Capture the cell that displays the provided text and extract its [x, y] central coordinate. 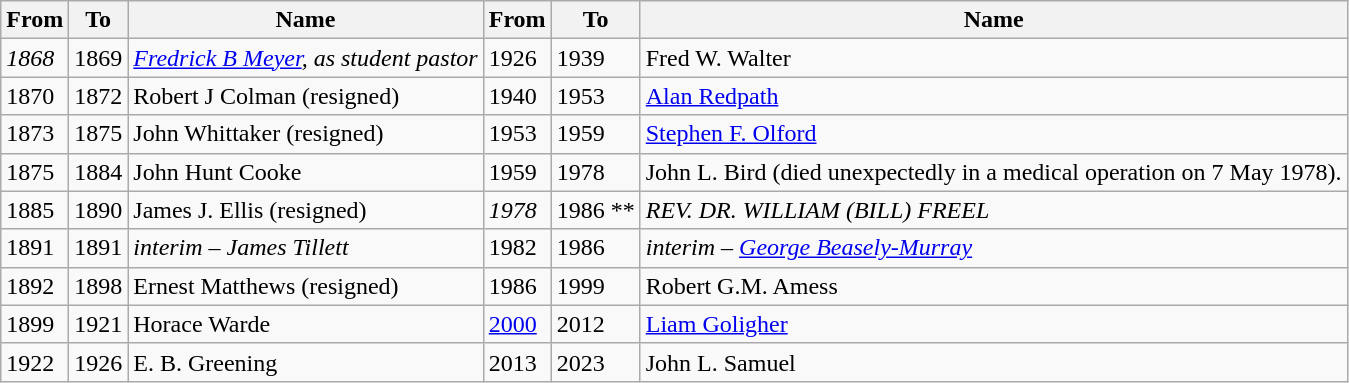
Robert G.M. Amess [994, 286]
E. B. Greening [306, 362]
1940 [517, 96]
John L. Samuel [994, 362]
1870 [35, 96]
1898 [98, 286]
1986 ** [596, 210]
interim – James Tillett [306, 248]
Ernest Matthews (resigned) [306, 286]
2012 [596, 324]
1885 [35, 210]
REV. DR. WILLIAM (BILL) FREEL [994, 210]
1884 [98, 172]
1872 [98, 96]
1939 [596, 58]
2023 [596, 362]
2000 [517, 324]
Alan Redpath [994, 96]
1921 [98, 324]
John Hunt Cooke [306, 172]
Robert J Colman (resigned) [306, 96]
John Whittaker (resigned) [306, 134]
2013 [517, 362]
1873 [35, 134]
1890 [98, 210]
Fredrick B Meyer, as student pastor [306, 58]
1899 [35, 324]
1999 [596, 286]
interim – George Beasely-Murray [994, 248]
1982 [517, 248]
Liam Goligher [994, 324]
1869 [98, 58]
John L. Bird (died unexpectedly in a medical operation on 7 May 1978). [994, 172]
1868 [35, 58]
Stephen F. Olford [994, 134]
Horace Warde [306, 324]
1892 [35, 286]
James J. Ellis (resigned) [306, 210]
1922 [35, 362]
Fred W. Walter [994, 58]
